Determine the [x, y] coordinate at the center of the cell enclosing the given text.  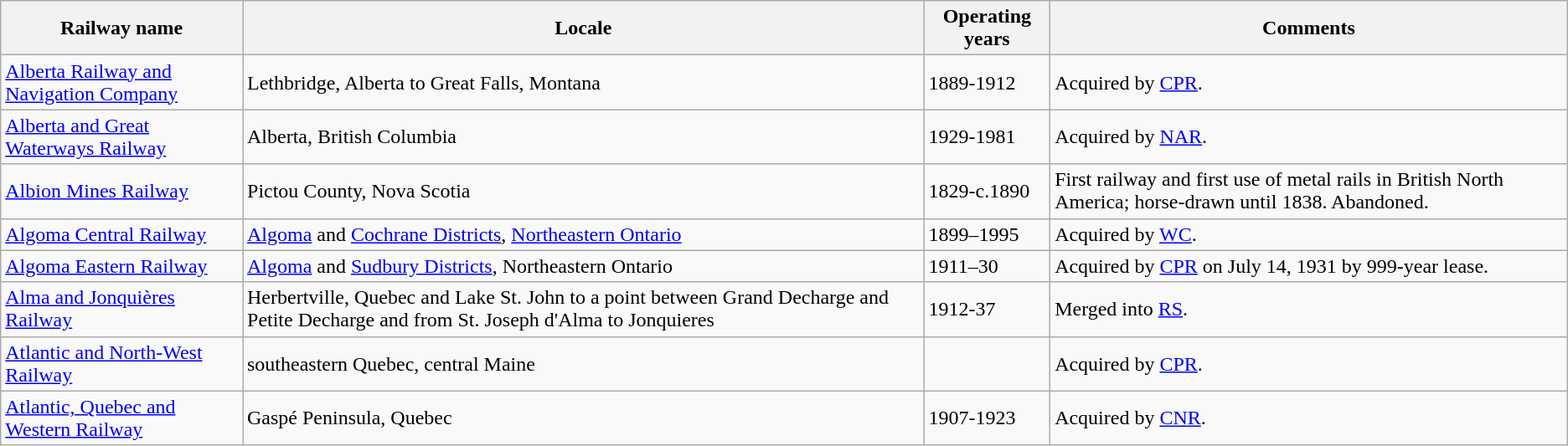
Pictou County, Nova Scotia [584, 191]
First railway and first use of metal rails in British North America; horse-drawn until 1838. Abandoned. [1309, 191]
1899–1995 [987, 234]
Atlantic and North-West Railway [122, 363]
Comments [1309, 28]
1907-1923 [987, 418]
southeastern Quebec, central Maine [584, 363]
Algoma and Sudbury Districts, Northeastern Ontario [584, 266]
Alberta Railway and Navigation Company [122, 82]
Alberta and Great Waterways Railway [122, 137]
Acquired by CPR on July 14, 1931 by 999-year lease. [1309, 266]
1911–30 [987, 266]
Lethbridge, Alberta to Great Falls, Montana [584, 82]
Locale [584, 28]
Herbertville, Quebec and Lake St. John to a point between Grand Decharge and Petite Decharge and from St. Joseph d'Alma to Jonquieres [584, 310]
Alberta, British Columbia [584, 137]
Gaspé Peninsula, Quebec [584, 418]
1889-1912 [987, 82]
Atlantic, Quebec and Western Railway [122, 418]
Railway name [122, 28]
Acquired by NAR. [1309, 137]
1929-1981 [987, 137]
Alma and Jonquières Railway [122, 310]
1912-37 [987, 310]
Albion Mines Railway [122, 191]
Algoma Central Railway [122, 234]
1829-c.1890 [987, 191]
Acquired by WC. [1309, 234]
Algoma Eastern Railway [122, 266]
Algoma and Cochrane Districts, Northeastern Ontario [584, 234]
Merged into RS. [1309, 310]
Operating years [987, 28]
Acquired by CNR. [1309, 418]
